Detect which cell encompasses the target text, then output its (x, y) center coordinate. 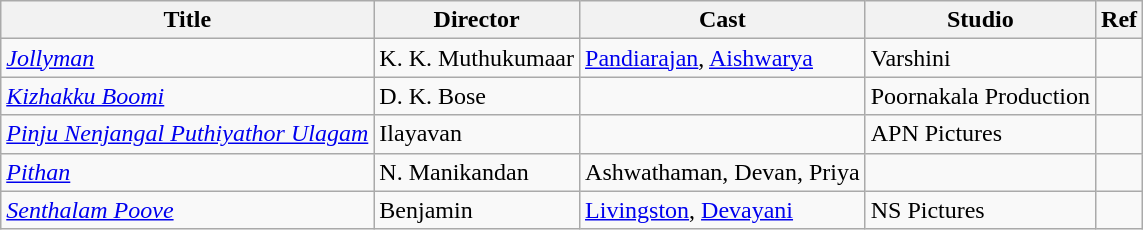
Kizhakku Boomi (188, 96)
Cast (723, 20)
NS Pictures (980, 210)
Jollyman (188, 58)
N. Manikandan (477, 172)
Pithan (188, 172)
D. K. Bose (477, 96)
Ref (1120, 20)
Director (477, 20)
Varshini (980, 58)
Pinju Nenjangal Puthiyathor Ulagam (188, 134)
Title (188, 20)
K. K. Muthukumaar (477, 58)
Pandiarajan, Aishwarya (723, 58)
Ilayavan (477, 134)
Studio (980, 20)
Poornakala Production (980, 96)
Senthalam Poove (188, 210)
APN Pictures (980, 134)
Livingston, Devayani (723, 210)
Ashwathaman, Devan, Priya (723, 172)
Benjamin (477, 210)
